Output the (X, Y) coordinate of the center of the cell containing the given text.  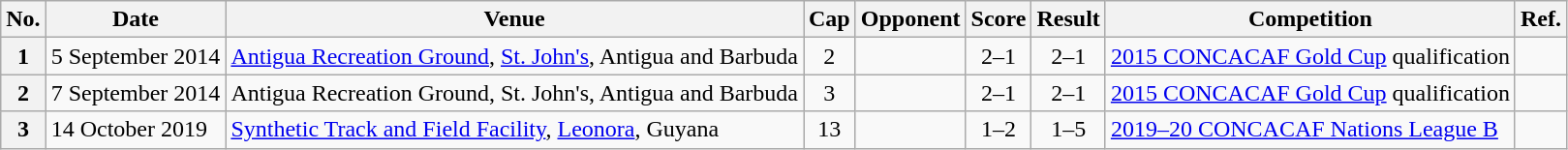
Competition (1309, 19)
Score (999, 19)
1 (23, 56)
Venue (515, 19)
Opponent (910, 19)
No. (23, 19)
Synthetic Track and Field Facility, Leonora, Guyana (515, 130)
13 (830, 130)
2019–20 CONCACAF Nations League B (1309, 130)
1–2 (999, 130)
Ref. (1540, 19)
Cap (830, 19)
Date (136, 19)
7 September 2014 (136, 93)
14 October 2019 (136, 130)
1–5 (1068, 130)
5 September 2014 (136, 56)
Result (1068, 19)
